Pinpoint the cell where the given text exists, returning its [x, y] midpoint coordinate. 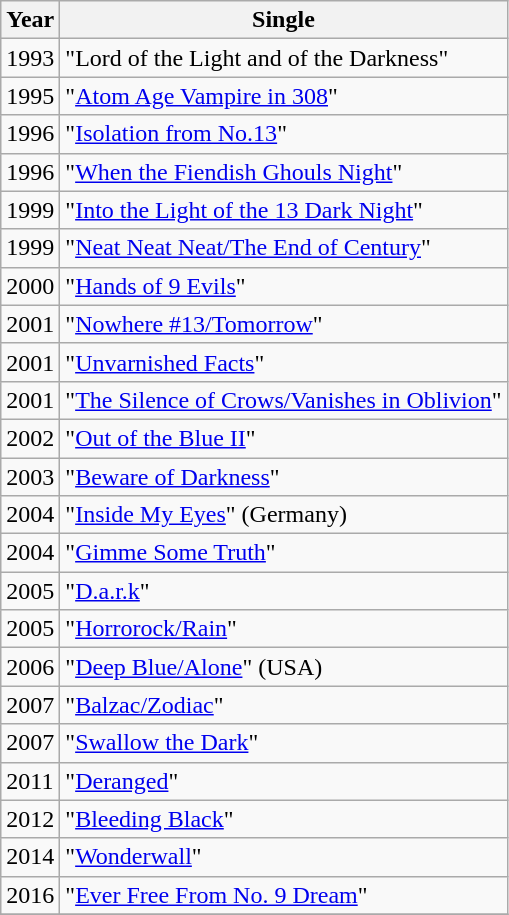
"Unvarnished Facts" [284, 362]
"Horrorock/Rain" [284, 629]
"The Silence of Crows/Vanishes in Oblivion" [284, 400]
"Nowhere #13/Tomorrow" [284, 324]
2012 [30, 819]
2003 [30, 477]
2006 [30, 667]
"Swallow the Dark" [284, 743]
"Hands of 9 Evils" [284, 286]
"Ever Free From No. 9 Dream" [284, 895]
"Beware of Darkness" [284, 477]
"Deranged" [284, 781]
2002 [30, 438]
"Out of the Blue II" [284, 438]
2014 [30, 857]
2000 [30, 286]
"Atom Age Vampire in 308" [284, 96]
"D.a.r.k" [284, 591]
"Wonderwall" [284, 857]
2011 [30, 781]
"When the Fiendish Ghouls Night" [284, 172]
"Inside My Eyes" (Germany) [284, 515]
2016 [30, 895]
"Neat Neat Neat/The End of Century" [284, 248]
"Isolation from No.13" [284, 134]
Single [284, 20]
"Balzac/Zodiac" [284, 705]
Year [30, 20]
1993 [30, 58]
"Gimme Some Truth" [284, 553]
"Deep Blue/Alone" (USA) [284, 667]
"Lord of the Light and of the Darkness" [284, 58]
1995 [30, 96]
"Bleeding Black" [284, 819]
"Into the Light of the 13 Dark Night" [284, 210]
